Capture the cell that displays the provided text and extract its [X, Y] central coordinate. 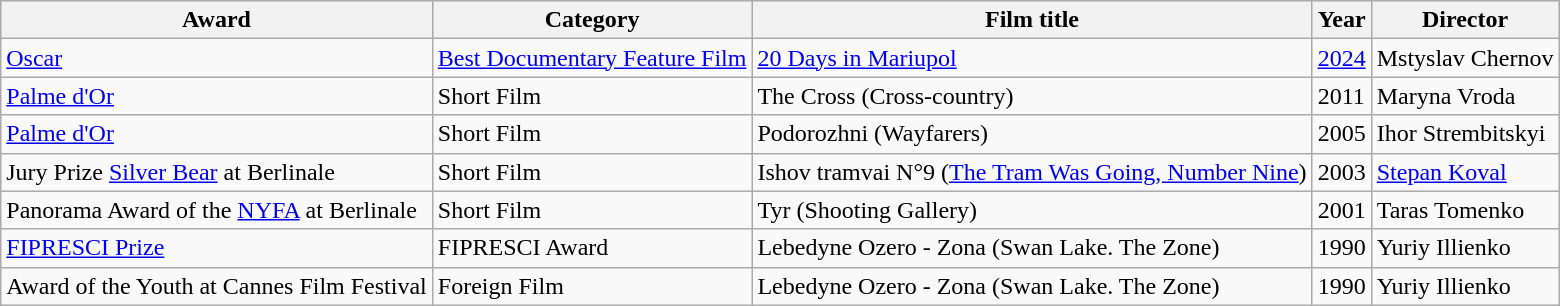
2003 [1342, 172]
Stepan Koval [1465, 172]
FIPRESCI Award [592, 248]
Tyr (Shooting Gallery) [1032, 210]
Best Documentary Feature Film [592, 58]
FIPRESCI Prize [217, 248]
Jury Prize Silver Bear at Berlinale [217, 172]
2024 [1342, 58]
Ihor Strembitskyi [1465, 134]
The Cross (Cross-country) [1032, 96]
Oscar [217, 58]
Panorama Award of the NYFA at Berlinale [217, 210]
2005 [1342, 134]
Director [1465, 20]
Foreign Film [592, 286]
2001 [1342, 210]
20 Days in Mariupol [1032, 58]
Ishov tramvai N°9 (The Tram Was Going, Number Nine) [1032, 172]
Maryna Vroda [1465, 96]
Mstyslav Chernov [1465, 58]
Taras Tomenko [1465, 210]
Category [592, 20]
Award of the Youth at Cannes Film Festival [217, 286]
Film title [1032, 20]
2011 [1342, 96]
Podorozhni (Wayfarers) [1032, 134]
Year [1342, 20]
Award [217, 20]
